Pinpoint the cell where the given text exists, returning its (X, Y) midpoint coordinate. 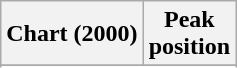
Chart (2000) (72, 34)
Peakposition (189, 34)
